For the text-containing cell, return its midpoint in [x, y] coordinate format. 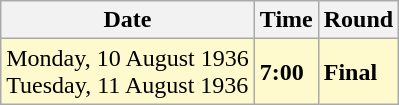
Round [358, 20]
Monday, 10 August 1936Tuesday, 11 August 1936 [128, 72]
7:00 [286, 72]
Date [128, 20]
Final [358, 72]
Time [286, 20]
